Pinpoint the cell where the given text exists, returning its [X, Y] midpoint coordinate. 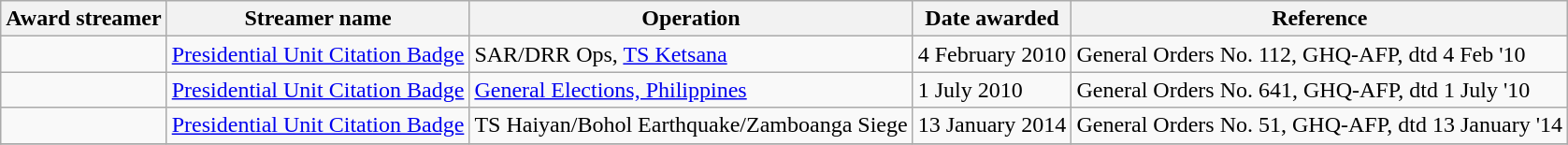
SAR/DRR Ops, TS Ketsana [691, 54]
General Orders No. 112, GHQ-AFP, dtd 4 Feb '10 [1320, 54]
Reference [1320, 19]
1 July 2010 [992, 90]
Date awarded [992, 19]
Streamer name [318, 19]
Award streamer [84, 19]
13 January 2014 [992, 125]
General Orders No. 51, GHQ-AFP, dtd 13 January '14 [1320, 125]
General Orders No. 641, GHQ-AFP, dtd 1 July '10 [1320, 90]
Operation [691, 19]
TS Haiyan/Bohol Earthquake/Zamboanga Siege [691, 125]
General Elections, Philippines [691, 90]
4 February 2010 [992, 54]
